From the cell containing the given text, extract its center point as (x, y) coordinate. 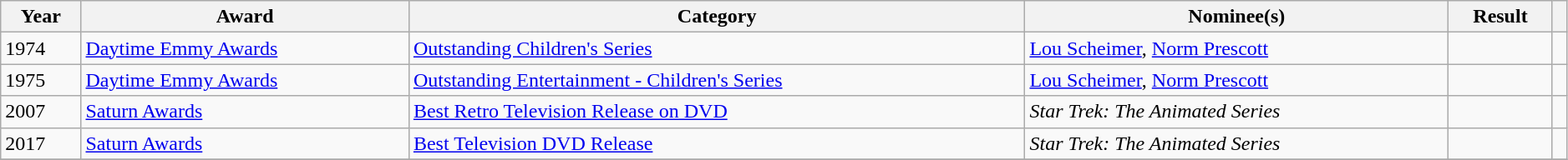
Result (1500, 17)
Best Television DVD Release (717, 143)
Outstanding Children's Series (717, 48)
Nominee(s) (1236, 17)
Category (717, 17)
2017 (41, 143)
Best Retro Television Release on DVD (717, 112)
Year (41, 17)
Award (245, 17)
Outstanding Entertainment - Children's Series (717, 80)
1975 (41, 80)
1974 (41, 48)
2007 (41, 112)
